Locate the cell with the specified text and output its [X, Y] center coordinate. 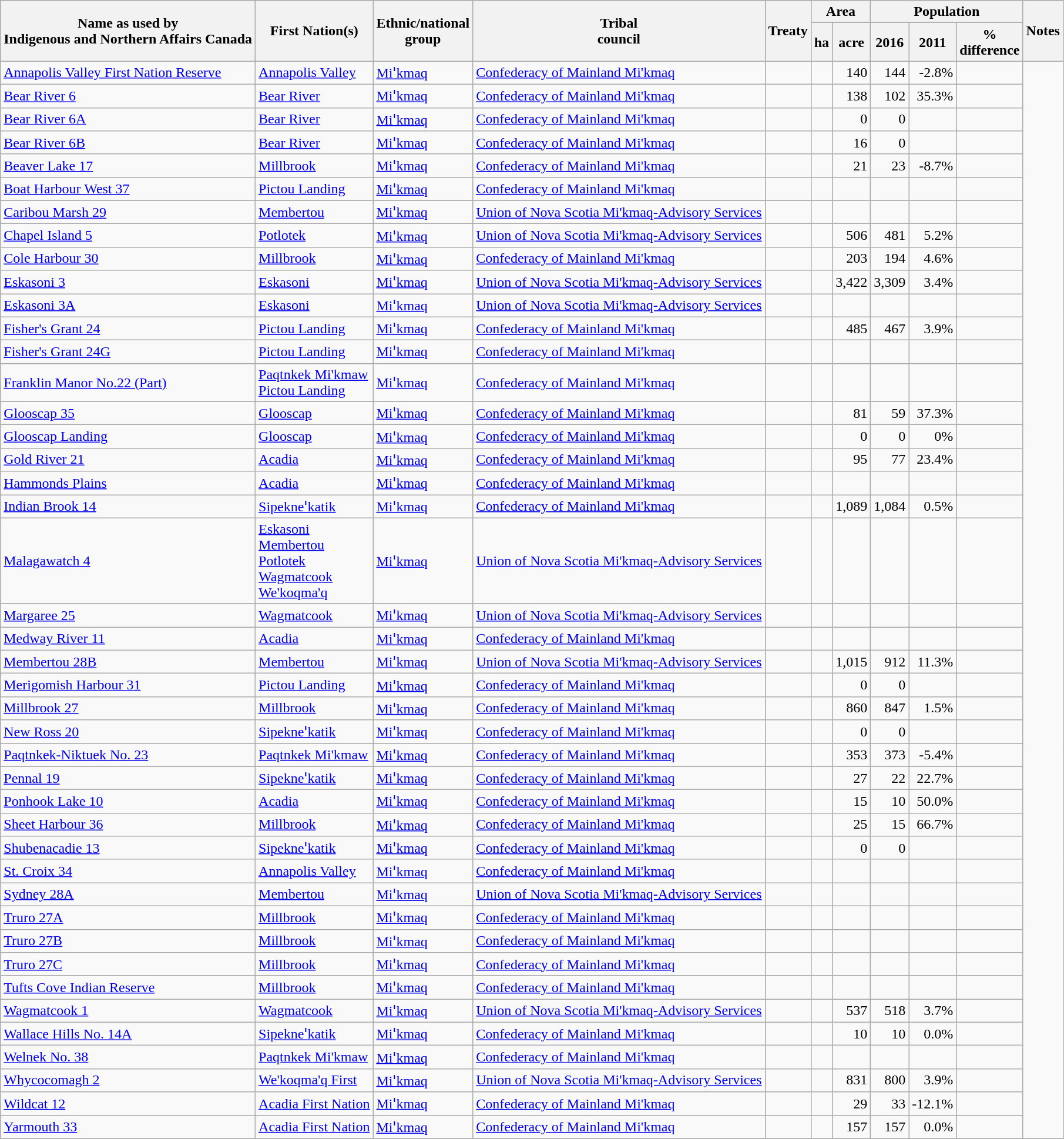
2016 [890, 42]
Margaree 25 [128, 615]
353 [852, 755]
Franklin Manor No.22 (Part) [128, 382]
Indian Brook 14 [128, 507]
66.7% [933, 825]
77 [890, 460]
3,309 [890, 282]
Notes [1043, 31]
1.5% [933, 708]
Tufts Cove Indian Reserve [128, 987]
Bear River 6A [128, 119]
138 [852, 96]
Cole Harbour 30 [128, 259]
506 [852, 236]
Sheet Harbour 36 [128, 825]
0% [933, 437]
Potlotek [314, 236]
3,422 [852, 282]
25 [852, 825]
-8.7% [933, 166]
537 [852, 1011]
-12.1% [933, 1104]
ha [821, 42]
22.7% [933, 778]
Fisher's Grant 24G [128, 352]
831 [852, 1080]
Welnek No. 38 [128, 1057]
50.0% [933, 802]
Yarmouth 33 [128, 1127]
Sydney 28A [128, 895]
0.5% [933, 507]
29 [852, 1104]
Wagmatcook 1 [128, 1011]
Chapel Island 5 [128, 236]
Eskasoni 3 [128, 282]
140 [852, 73]
Boat Harbour West 37 [128, 189]
Wildcat 12 [128, 1104]
Merigomish Harbour 31 [128, 685]
Annapolis Valley First Nation Reserve [128, 73]
Bear River 6B [128, 143]
-2.8% [933, 73]
22 [890, 778]
-5.4% [933, 755]
194 [890, 259]
Area [840, 12]
EskasoniMembertouPotlotekWagmatcookWe'koqma'q [314, 561]
Paqtnkek-Niktuek No. 23 [128, 755]
Ponhook Lake 10 [128, 802]
467 [890, 329]
23 [890, 166]
5.2% [933, 236]
New Ross 20 [128, 732]
Caribou Marsh 29 [128, 212]
Pennal 19 [128, 778]
Bear River 6 [128, 96]
Truro 27A [128, 917]
485 [852, 329]
Eskasoni 3A [128, 306]
3.7% [933, 1011]
102 [890, 96]
First Nation(s) [314, 31]
860 [852, 708]
St. Croix 34 [128, 871]
We'koqma'q First [314, 1080]
518 [890, 1011]
Wallace Hills No. 14A [128, 1034]
33 [890, 1104]
Treaty [788, 31]
37.3% [933, 413]
203 [852, 259]
Beaver Lake 17 [128, 166]
Medway River 11 [128, 639]
1,015 [852, 662]
81 [852, 413]
Name as used byIndigenous and Northern Affairs Canada [128, 31]
Tribalcouncil [619, 31]
Whycocomagh 2 [128, 1080]
144 [890, 73]
2011 [933, 42]
59 [890, 413]
95 [852, 460]
481 [890, 236]
%difference [989, 42]
1,089 [852, 507]
1,084 [890, 507]
27 [852, 778]
21 [852, 166]
11.3% [933, 662]
Fisher's Grant 24 [128, 329]
847 [890, 708]
Hammonds Plains [128, 483]
800 [890, 1080]
Population [947, 12]
acre [852, 42]
Truro 27C [128, 964]
Truro 27B [128, 941]
23.4% [933, 460]
Glooscap 35 [128, 413]
35.3% [933, 96]
Glooscap Landing [128, 437]
16 [852, 143]
4.6% [933, 259]
Membertou 28B [128, 662]
Paqtnkek Mi'kmawPictou Landing [314, 382]
Shubenacadie 13 [128, 848]
Millbrook 27 [128, 708]
373 [890, 755]
Ethnic/nationalgroup [423, 31]
Malagawatch 4 [128, 561]
Gold River 21 [128, 460]
3.4% [933, 282]
912 [890, 662]
